Return [x, y] of the center of cell containing provided text 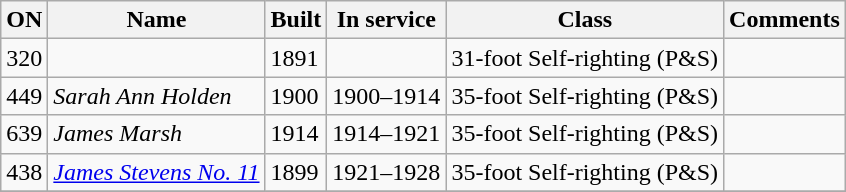
Built [296, 20]
1900–1914 [386, 96]
1921–1928 [386, 172]
Class [585, 20]
438 [24, 172]
1914 [296, 134]
1914–1921 [386, 134]
James Marsh [156, 134]
1899 [296, 172]
ON [24, 20]
Sarah Ann Holden [156, 96]
James Stevens No. 11 [156, 172]
In service [386, 20]
1891 [296, 58]
639 [24, 134]
1900 [296, 96]
449 [24, 96]
31-foot Self-righting (P&S) [585, 58]
Name [156, 20]
Comments [785, 20]
320 [24, 58]
